Find where the given text appears and provide that cell's center as [X, Y] coordinate. 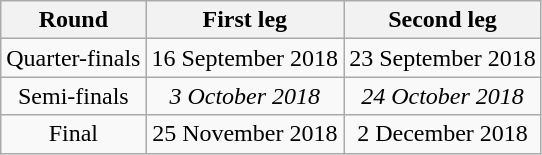
Final [74, 134]
23 September 2018 [443, 58]
Second leg [443, 20]
Round [74, 20]
Semi-finals [74, 96]
First leg [245, 20]
24 October 2018 [443, 96]
3 October 2018 [245, 96]
16 September 2018 [245, 58]
Quarter-finals [74, 58]
2 December 2018 [443, 134]
25 November 2018 [245, 134]
